Return the [x, y] coordinate for the center point of the cell that contains the specified text.  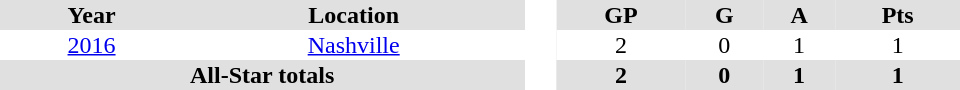
Location [354, 15]
All-Star totals [262, 75]
2016 [92, 45]
G [724, 15]
A [799, 15]
GP [620, 15]
Year [92, 15]
Pts [898, 15]
Nashville [354, 45]
